Search for the cell housing the specified text and yield its (x, y) center coordinate. 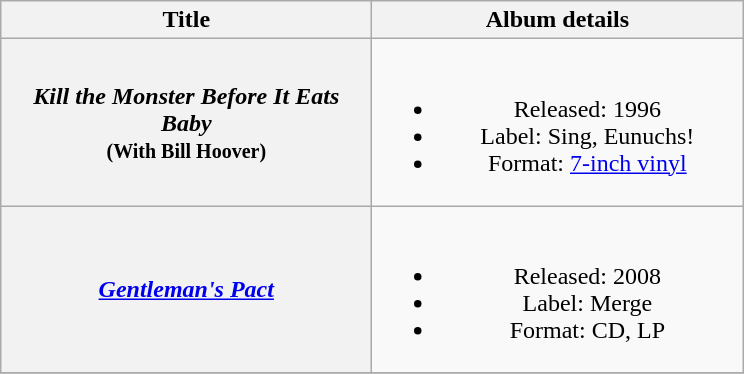
Released: 1996Label: Sing, Eunuchs!Format: 7-inch vinyl (558, 122)
Kill the Monster Before It Eats Baby(With Bill Hoover) (186, 122)
Album details (558, 20)
Title (186, 20)
Gentleman's Pact (186, 290)
Released: 2008Label: MergeFormat: CD, LP (558, 290)
